Find where the given text appears and provide that cell's center as (x, y) coordinate. 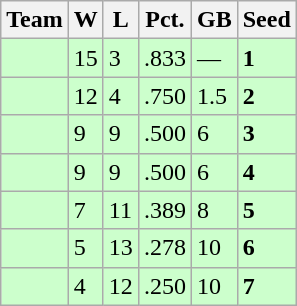
1 (266, 58)
.389 (164, 210)
Seed (266, 20)
W (86, 20)
8 (214, 210)
.833 (164, 58)
L (120, 20)
— (214, 58)
GB (214, 20)
.250 (164, 286)
11 (120, 210)
.278 (164, 248)
.750 (164, 96)
15 (86, 58)
13 (120, 248)
Pct. (164, 20)
2 (266, 96)
1.5 (214, 96)
Team (35, 20)
